Return [X, Y] of the center of cell containing provided text 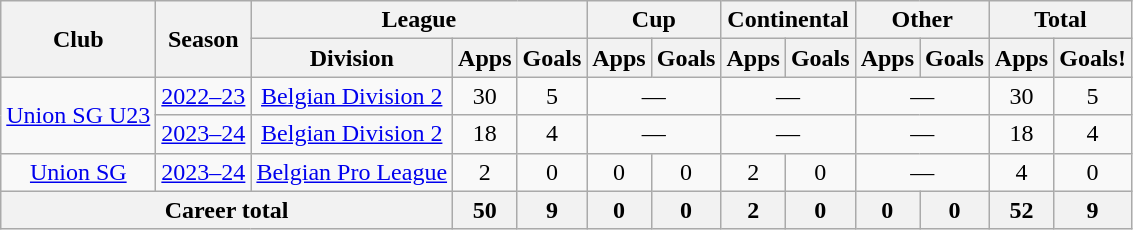
50 [485, 210]
Total [1060, 20]
Other [922, 20]
Union SG U23 [78, 115]
Union SG [78, 172]
League [419, 20]
Goals! [1093, 58]
Cup [654, 20]
52 [1021, 210]
Continental [788, 20]
Club [78, 39]
Division [352, 58]
Season [204, 39]
Career total [227, 210]
2022–23 [204, 96]
Belgian Pro League [352, 172]
